Locate the cell with the specified text and output its [X, Y] center coordinate. 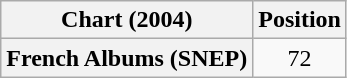
Position [300, 20]
72 [300, 58]
Chart (2004) [127, 20]
French Albums (SNEP) [127, 58]
